Scan for the cell matching the given text and deliver its (x, y) coordinate at center. 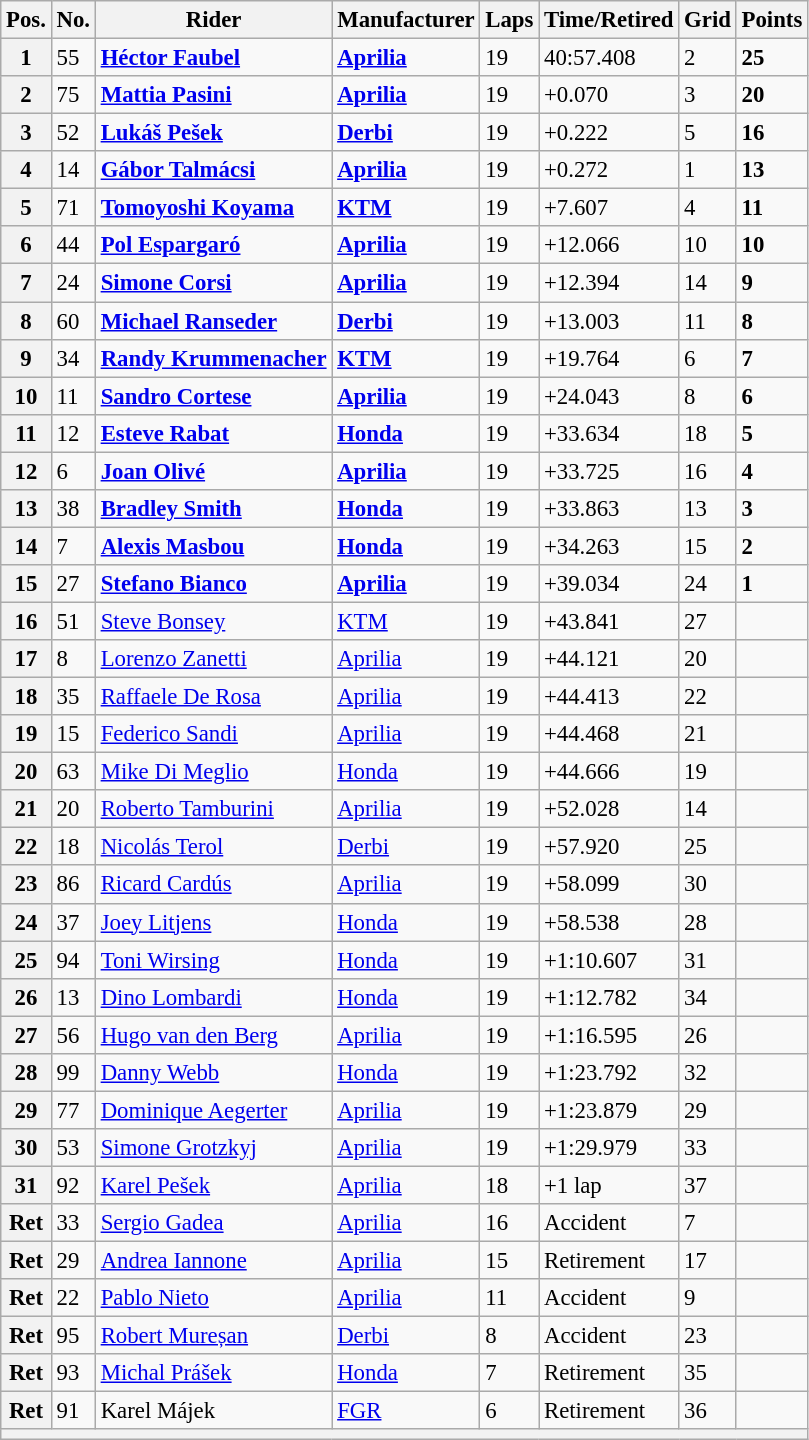
+1:16.595 (609, 1035)
+1:23.879 (609, 1110)
40:57.408 (609, 58)
Mike Di Meglio (214, 772)
Karel Májek (214, 1411)
Danny Webb (214, 1073)
86 (73, 885)
+44.413 (609, 697)
+24.043 (609, 396)
+1:23.792 (609, 1073)
Randy Krummenacher (214, 358)
+0.272 (609, 170)
+12.394 (609, 283)
Sandro Cortese (214, 396)
Sergio Gadea (214, 1223)
Joey Litjens (214, 922)
+43.841 (609, 621)
Lukáš Pešek (214, 133)
Laps (510, 20)
Michael Ranseder (214, 321)
+19.764 (609, 358)
75 (73, 95)
93 (73, 1373)
Manufacturer (406, 20)
Robert Mureșan (214, 1336)
FGR (406, 1411)
Stefano Bianco (214, 584)
Alexis Masbou (214, 546)
55 (73, 58)
+39.034 (609, 584)
Raffaele De Rosa (214, 697)
Gábor Talmácsi (214, 170)
Andrea Iannone (214, 1261)
+44.468 (609, 734)
Lorenzo Zanetti (214, 659)
Dino Lombardi (214, 997)
92 (73, 1185)
+1 lap (609, 1185)
Federico Sandi (214, 734)
Karel Pešek (214, 1185)
Ricard Cardús (214, 885)
+58.099 (609, 885)
Nicolás Terol (214, 847)
Hugo van den Berg (214, 1035)
99 (73, 1073)
+7.607 (609, 208)
+13.003 (609, 321)
Esteve Rabat (214, 433)
38 (73, 509)
56 (73, 1035)
60 (73, 321)
Dominique Aegerter (214, 1110)
No. (73, 20)
44 (73, 245)
Toni Wirsing (214, 960)
51 (73, 621)
Pol Espargaró (214, 245)
Bradley Smith (214, 509)
+44.121 (609, 659)
36 (708, 1411)
Pablo Nieto (214, 1298)
+58.538 (609, 922)
91 (73, 1411)
77 (73, 1110)
Joan Olivé (214, 471)
52 (73, 133)
95 (73, 1336)
53 (73, 1148)
+52.028 (609, 809)
Tomoyoshi Koyama (214, 208)
Simone Corsi (214, 283)
71 (73, 208)
Rider (214, 20)
Time/Retired (609, 20)
63 (73, 772)
+12.066 (609, 245)
Simone Grotzkyj (214, 1148)
Points (772, 20)
+1:10.607 (609, 960)
+33.634 (609, 433)
+57.920 (609, 847)
Steve Bonsey (214, 621)
Pos. (26, 20)
+34.263 (609, 546)
Grid (708, 20)
+33.725 (609, 471)
+1:12.782 (609, 997)
94 (73, 960)
+1:29.979 (609, 1148)
Mattia Pasini (214, 95)
Michal Prášek (214, 1373)
Roberto Tamburini (214, 809)
+33.863 (609, 509)
+0.222 (609, 133)
32 (708, 1073)
Héctor Faubel (214, 58)
+44.666 (609, 772)
+0.070 (609, 95)
